Output the (X, Y) coordinate of the center of the cell containing the given text.  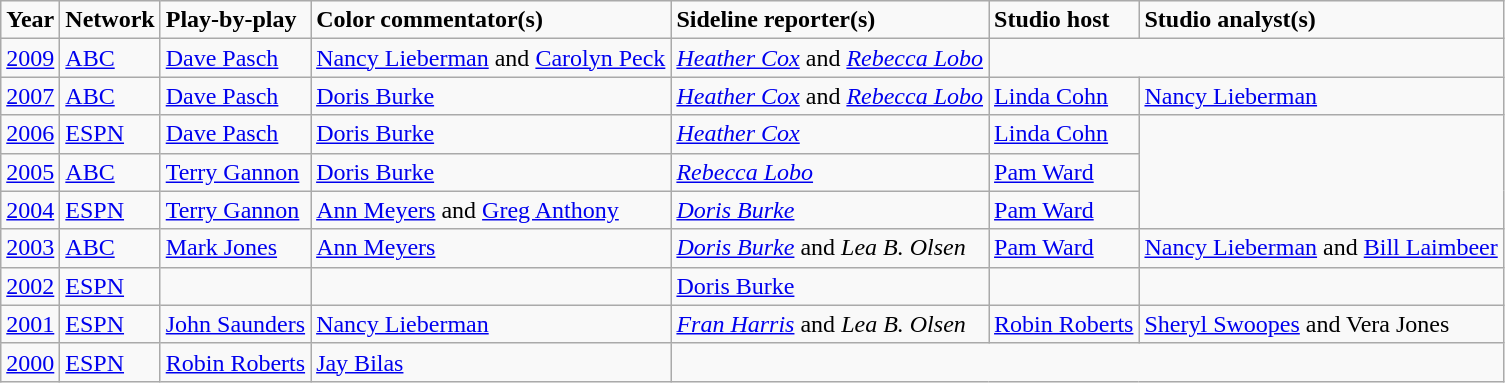
Ann Meyers (491, 248)
2005 (30, 172)
Color commentator(s) (491, 20)
Heather Cox (830, 134)
Studio analyst(s) (1321, 20)
2003 (30, 248)
Nancy Lieberman and Carolyn Peck (491, 58)
2006 (30, 134)
Sideline reporter(s) (830, 20)
Fran Harris and Lea B. Olsen (830, 324)
Sheryl Swoopes and Vera Jones (1321, 324)
2001 (30, 324)
Ann Meyers and Greg Anthony (491, 210)
2009 (30, 58)
John Saunders (235, 324)
2000 (30, 362)
2002 (30, 286)
Play-by-play (235, 20)
Network (110, 20)
2007 (30, 96)
Nancy Lieberman and Bill Laimbeer (1321, 248)
Mark Jones (235, 248)
Rebecca Lobo (830, 172)
Jay Bilas (491, 362)
Studio host (1064, 20)
2004 (30, 210)
Year (30, 20)
Doris Burke and Lea B. Olsen (830, 248)
